Scan for the cell matching the given text and deliver its [X, Y] coordinate at center. 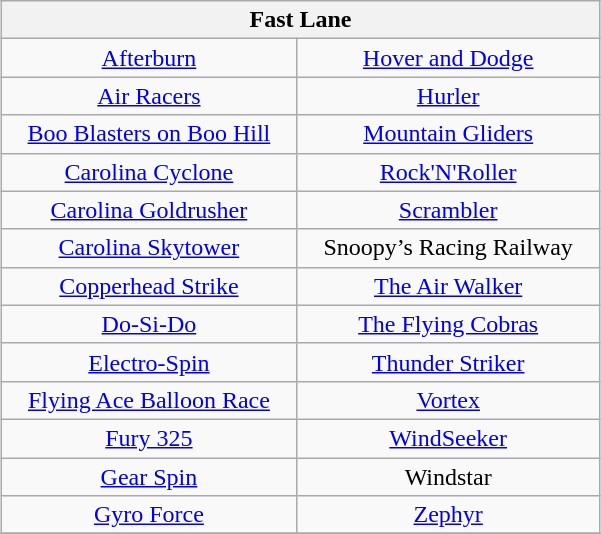
Hurler [448, 96]
Electro-Spin [148, 362]
Gear Spin [148, 477]
Mountain Gliders [448, 134]
Snoopy’s Racing Railway [448, 248]
Carolina Cyclone [148, 172]
WindSeeker [448, 438]
Thunder Striker [448, 362]
Flying Ace Balloon Race [148, 400]
Rock'N'Roller [448, 172]
Carolina Skytower [148, 248]
Boo Blasters on Boo Hill [148, 134]
The Flying Cobras [448, 324]
Windstar [448, 477]
Carolina Goldrusher [148, 210]
The Air Walker [448, 286]
Gyro Force [148, 515]
Copperhead Strike [148, 286]
Zephyr [448, 515]
Fury 325 [148, 438]
Scrambler [448, 210]
Fast Lane [300, 20]
Afterburn [148, 58]
Vortex [448, 400]
Hover and Dodge [448, 58]
Do-Si-Do [148, 324]
Air Racers [148, 96]
